Search for the cell housing the specified text and yield its (X, Y) center coordinate. 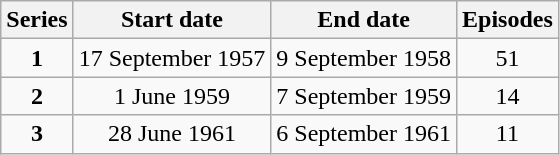
End date (364, 20)
2 (37, 96)
51 (508, 58)
1 (37, 58)
Series (37, 20)
17 September 1957 (172, 58)
9 September 1958 (364, 58)
1 June 1959 (172, 96)
Start date (172, 20)
28 June 1961 (172, 134)
14 (508, 96)
11 (508, 134)
7 September 1959 (364, 96)
3 (37, 134)
6 September 1961 (364, 134)
Episodes (508, 20)
